Find where the given text appears and provide that cell's center as (X, Y) coordinate. 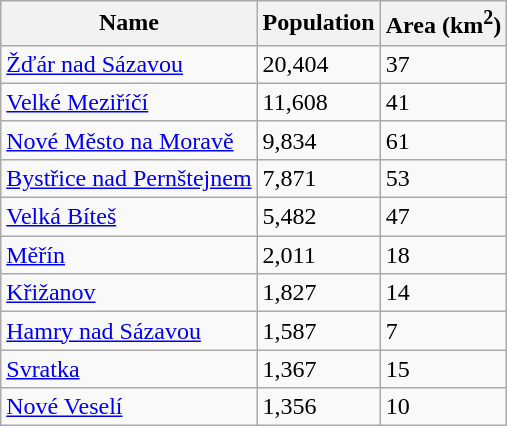
53 (444, 178)
37 (444, 64)
11,608 (318, 102)
Hamry nad Sázavou (129, 331)
61 (444, 140)
Velké Meziříčí (129, 102)
14 (444, 293)
Population (318, 24)
7 (444, 331)
1,827 (318, 293)
20,404 (318, 64)
1,367 (318, 369)
5,482 (318, 217)
7,871 (318, 178)
18 (444, 255)
Svratka (129, 369)
Nové Město na Moravě (129, 140)
1,356 (318, 407)
Žďár nad Sázavou (129, 64)
Area (km2) (444, 24)
2,011 (318, 255)
Bystřice nad Pernštejnem (129, 178)
Velká Bíteš (129, 217)
9,834 (318, 140)
Nové Veselí (129, 407)
Křižanov (129, 293)
1,587 (318, 331)
Měřín (129, 255)
Name (129, 24)
10 (444, 407)
41 (444, 102)
47 (444, 217)
15 (444, 369)
